Return (X, Y) of the center of cell containing provided text 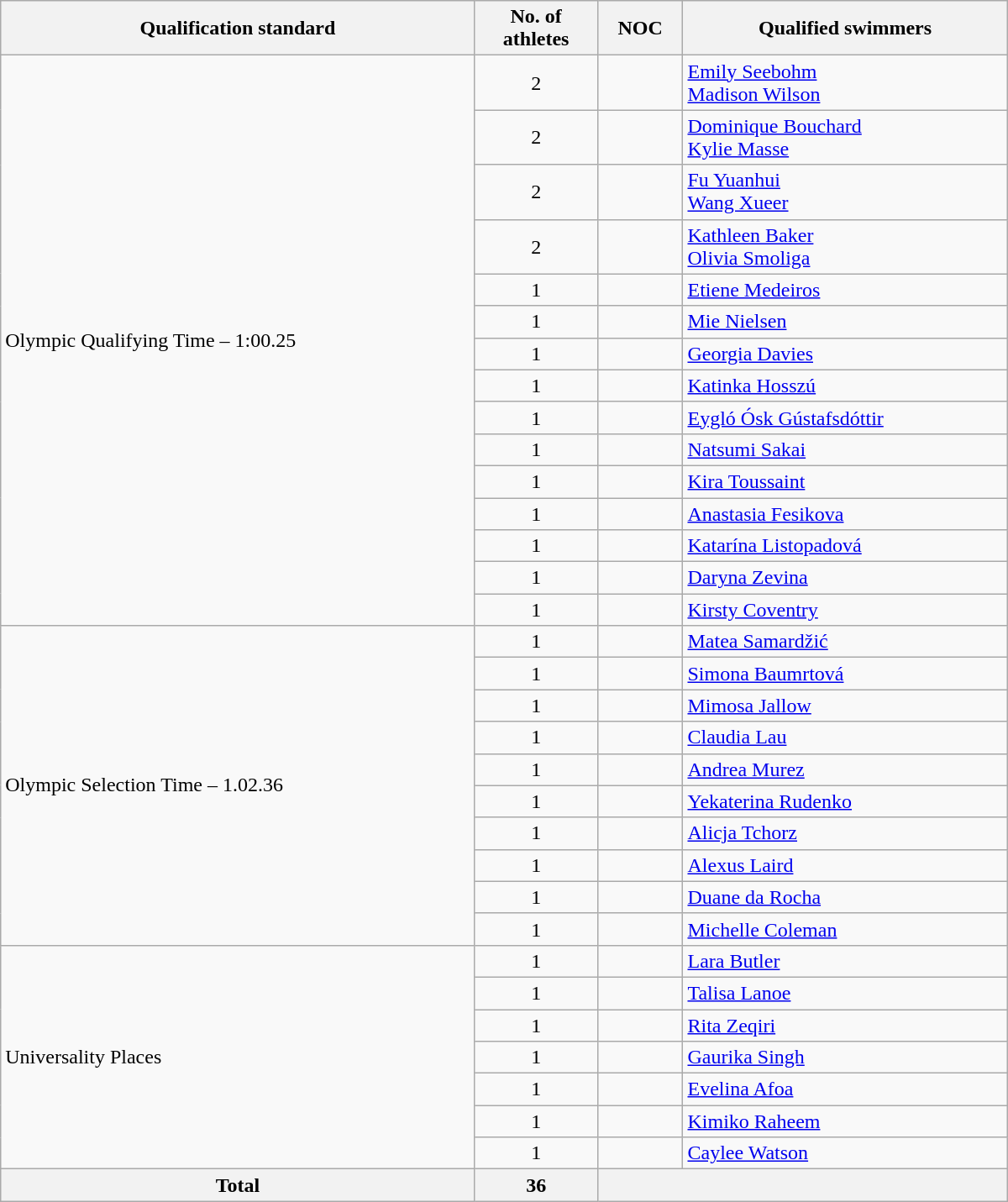
Eygló Ósk Gústafsdóttir (845, 417)
Matea Samardžić (845, 642)
Olympic Selection Time – 1.02.36 (238, 786)
Qualified swimmers (845, 29)
Kirsty Coventry (845, 610)
Daryna Zevina (845, 578)
Dominique BouchardKylie Masse (845, 138)
Olympic Qualifying Time – 1:00.25 (238, 341)
Duane da Rocha (845, 897)
Katinka Hosszú (845, 386)
Natsumi Sakai (845, 449)
Fu YuanhuiWang Xueer (845, 192)
Caylee Watson (845, 1153)
Universality Places (238, 1057)
Georgia Davies (845, 354)
Kimiko Raheem (845, 1121)
Lara Butler (845, 961)
Talisa Lanoe (845, 993)
Alicja Tchorz (845, 833)
Mimosa Jallow (845, 706)
Gaurika Singh (845, 1058)
NOC (640, 29)
Total (238, 1185)
Rita Zeqiri (845, 1026)
Etiene Medeiros (845, 290)
Claudia Lau (845, 737)
Emily SeebohmMadison Wilson (845, 82)
Andrea Murez (845, 769)
Alexus Laird (845, 865)
Katarína Listopadová (845, 546)
Mie Nielsen (845, 322)
No. of athletes (536, 29)
Yekaterina Rudenko (845, 801)
Qualification standard (238, 29)
Michelle Coleman (845, 929)
Evelina Afoa (845, 1089)
36 (536, 1185)
Kira Toussaint (845, 481)
Anastasia Fesikova (845, 513)
Simona Baumrtová (845, 674)
Kathleen BakerOlivia Smoliga (845, 247)
